Determine the [x, y] coordinate at the center of the cell enclosing the given text.  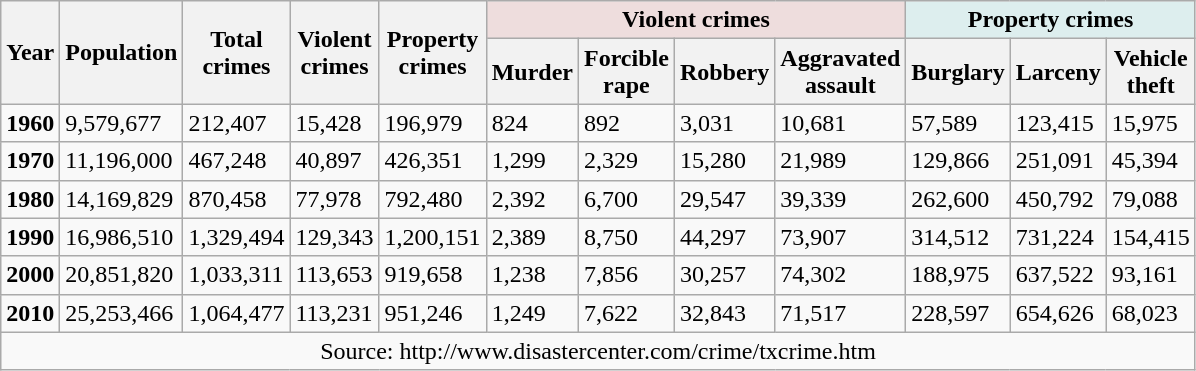
1,299 [532, 161]
Violent crimes [696, 20]
Vehicletheft [1150, 72]
3,031 [724, 123]
Aggravatedassault [840, 72]
892 [626, 123]
212,407 [236, 123]
870,458 [236, 199]
2,329 [626, 161]
824 [532, 123]
450,792 [1058, 199]
1960 [30, 123]
2010 [30, 313]
10,681 [840, 123]
40,897 [334, 161]
93,161 [1150, 275]
71,517 [840, 313]
Robbery [724, 72]
Propertycrimes [432, 52]
731,224 [1058, 237]
30,257 [724, 275]
228,597 [958, 313]
154,415 [1150, 237]
Totalcrimes [236, 52]
29,547 [724, 199]
Violentcrimes [334, 52]
6,700 [626, 199]
1,064,477 [236, 313]
7,856 [626, 275]
77,978 [334, 199]
14,169,829 [122, 199]
7,622 [626, 313]
2000 [30, 275]
1990 [30, 237]
1,238 [532, 275]
Larceny [1058, 72]
2,389 [532, 237]
1,249 [532, 313]
9,579,677 [122, 123]
188,975 [958, 275]
426,351 [432, 161]
Property crimes [1050, 20]
Population [122, 52]
44,297 [724, 237]
25,253,466 [122, 313]
792,480 [432, 199]
74,302 [840, 275]
Forciblerape [626, 72]
314,512 [958, 237]
951,246 [432, 313]
251,091 [1058, 161]
1,329,494 [236, 237]
637,522 [1058, 275]
15,975 [1150, 123]
32,843 [724, 313]
16,986,510 [122, 237]
2,392 [532, 199]
73,907 [840, 237]
79,088 [1150, 199]
1970 [30, 161]
113,653 [334, 275]
57,589 [958, 123]
Burglary [958, 72]
196,979 [432, 123]
1,200,151 [432, 237]
467,248 [236, 161]
Murder [532, 72]
20,851,820 [122, 275]
1980 [30, 199]
Source: http://www.disastercenter.com/crime/txcrime.htm [598, 351]
11,196,000 [122, 161]
8,750 [626, 237]
129,343 [334, 237]
654,626 [1058, 313]
68,023 [1150, 313]
15,280 [724, 161]
Year [30, 52]
45,394 [1150, 161]
129,866 [958, 161]
21,989 [840, 161]
39,339 [840, 199]
919,658 [432, 275]
15,428 [334, 123]
123,415 [1058, 123]
262,600 [958, 199]
113,231 [334, 313]
1,033,311 [236, 275]
